Capture the cell that displays the provided text and extract its [x, y] central coordinate. 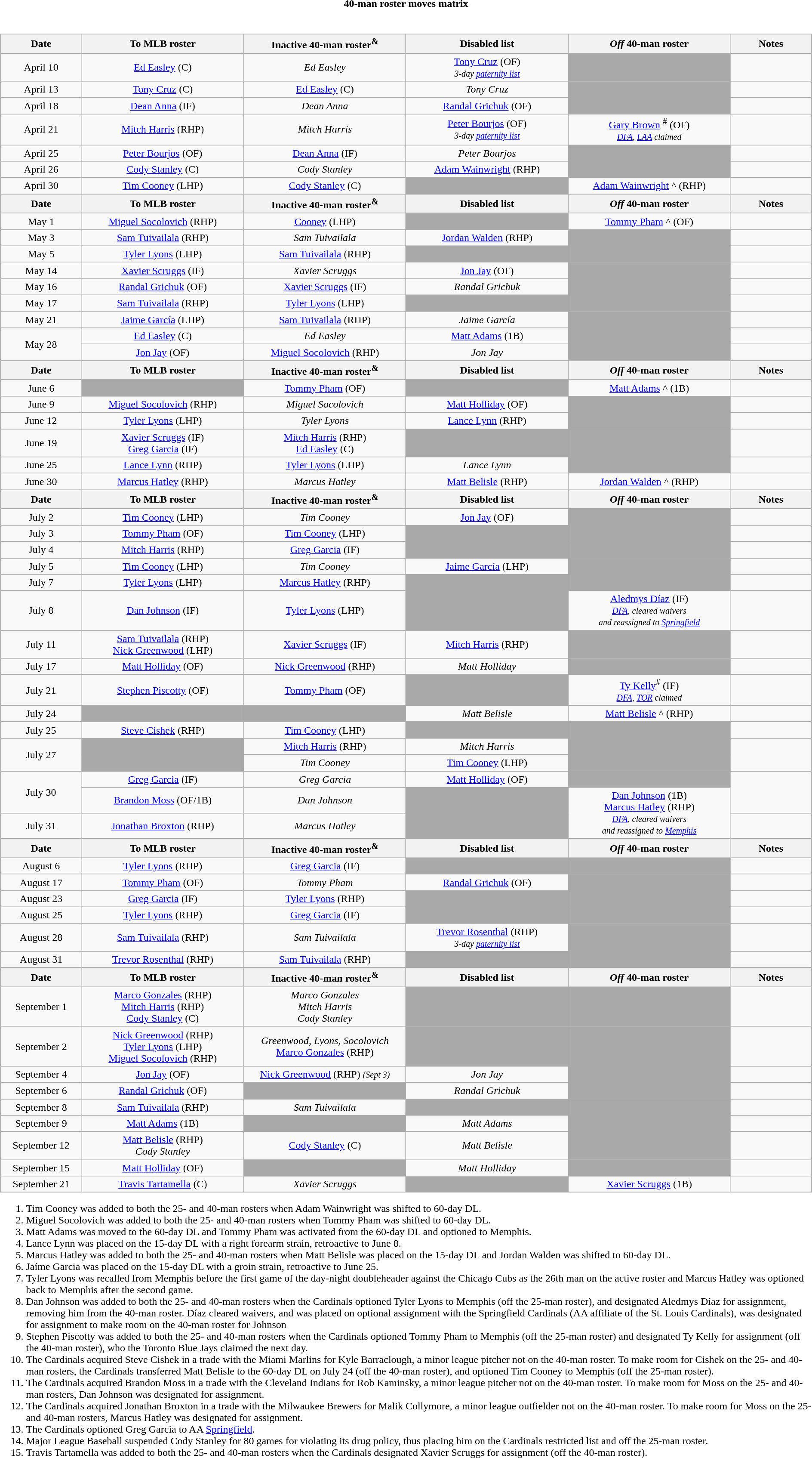
Jordan Walden ^ (RHP) [649, 482]
Cooney (LHP) [325, 221]
Xavier Scruggs (1B) [649, 1184]
Marco Gonzales (RHP) Mitch Harris (RHP) Cody Stanley (C) [163, 1007]
July 31 [41, 826]
May 14 [41, 270]
May 5 [41, 254]
June 30 [41, 482]
May 16 [41, 287]
June 12 [41, 421]
Miguel Socolovich [325, 404]
July 8 [41, 611]
Nick Greenwood (RHP) [325, 667]
July 5 [41, 566]
June 6 [41, 388]
June 9 [41, 404]
July 7 [41, 583]
May 3 [41, 238]
August 31 [41, 960]
September 9 [41, 1124]
Peter Bourjos [487, 153]
June 19 [41, 443]
Dan Johnson (IF) [163, 611]
July 3 [41, 533]
September 8 [41, 1107]
April 10 [41, 67]
Dan Johnson [325, 800]
Trevor Rosenthal (RHP)3-day paternity list [487, 937]
July 11 [41, 645]
Adam Wainwright ^ (RHP) [649, 186]
Matt Adams [487, 1124]
Greenwood, Lyons, Socolovich Marco Gonzales (RHP) [325, 1046]
May 28 [41, 344]
Aledmys Díaz (IF)DFA, cleared waivers and reassigned to Springfield [649, 611]
Matt Belisle ^ (RHP) [649, 714]
September 6 [41, 1090]
April 25 [41, 153]
July 2 [41, 517]
April 26 [41, 170]
July 25 [41, 730]
September 15 [41, 1168]
September 21 [41, 1184]
September 4 [41, 1074]
Sam Tuivailala (RHP)Nick Greenwood (LHP) [163, 645]
Nick Greenwood (RHP) (Sept 3) [325, 1074]
Ty Kelly# (IF) DFA, TOR claimed [649, 690]
Jaime García [487, 320]
Marco Gonzales Mitch Harris Cody Stanley [325, 1007]
May 1 [41, 221]
Dean Anna [325, 106]
August 28 [41, 937]
July 21 [41, 690]
August 25 [41, 915]
Peter Bourjos (OF) [163, 153]
Tommy Pham ^ (OF) [649, 221]
August 6 [41, 866]
Matt Belisle (RHP) [487, 482]
July 4 [41, 550]
Tommy Pham [325, 882]
Gary Brown # (OF) DFA, LAA claimed [649, 130]
April 13 [41, 90]
September 1 [41, 1007]
August 23 [41, 899]
May 17 [41, 303]
Peter Bourjos (OF)3-day paternity list [487, 130]
Tony Cruz (OF)3-day paternity list [487, 67]
Mitch Harris (RHP) Ed Easley (C) [325, 443]
May 21 [41, 320]
April 30 [41, 186]
September 2 [41, 1046]
Dan Johnson (1B) Marcus Hatley (RHP)DFA, cleared waivers and reassigned to Memphis [649, 813]
Greg Garcia [325, 779]
Travis Tartamella (C) [163, 1184]
August 17 [41, 882]
April 21 [41, 130]
Nick Greenwood (RHP) Tyler Lyons (LHP) Miguel Socolovich (RHP) [163, 1046]
July 17 [41, 667]
Xavier Scruggs (IF) Greg Garcia (IF) [163, 443]
July 30 [41, 792]
July 24 [41, 714]
July 27 [41, 755]
June 25 [41, 465]
Adam Wainwright (RHP) [487, 170]
Steve Cishek (RHP) [163, 730]
Matt Belisle (RHP) Cody Stanley [163, 1146]
Tony Cruz [487, 90]
April 18 [41, 106]
Matt Adams ^ (1B) [649, 388]
Lance Lynn [487, 465]
Tyler Lyons [325, 421]
Stephen Piscotty (OF) [163, 690]
Brandon Moss (OF/1B) [163, 800]
Cody Stanley [325, 170]
Trevor Rosenthal (RHP) [163, 960]
Jordan Walden (RHP) [487, 238]
September 12 [41, 1146]
Jonathan Broxton (RHP) [163, 826]
Tony Cruz (C) [163, 90]
